Extract the [x, y] coordinate from the center of the cell holding the provided text.  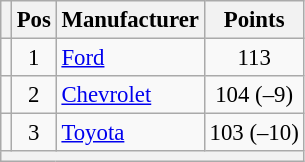
Points [254, 20]
1 [34, 58]
Toyota [130, 133]
Ford [130, 58]
Manufacturer [130, 20]
2 [34, 95]
Chevrolet [130, 95]
103 (–10) [254, 133]
113 [254, 58]
104 (–9) [254, 95]
3 [34, 133]
Pos [34, 20]
